Determine the (x, y) coordinate at the center of the cell enclosing the given text.  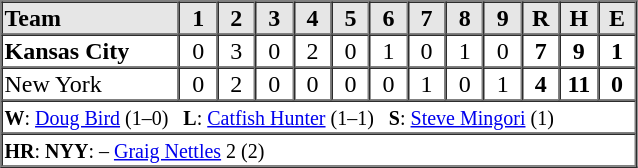
W: Doug Bird (1–0) L: Catfish Hunter (1–1) S: Steve Mingori (1) (319, 116)
11 (579, 84)
5 (350, 18)
8 (465, 18)
E (617, 18)
R (541, 18)
HR: NYY: – Graig Nettles 2 (2) (319, 150)
New York (91, 84)
Kansas City (91, 50)
H (579, 18)
6 (388, 18)
Team (91, 18)
